Output the [X, Y] coordinate of the center of the cell containing the given text.  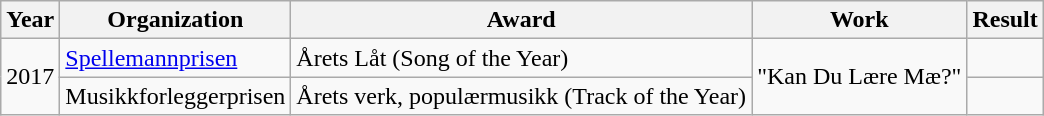
2017 [30, 77]
Spellemannprisen [176, 58]
Organization [176, 20]
Årets verk, populærmusikk (Track of the Year) [522, 96]
Årets Låt (Song of the Year) [522, 58]
Work [860, 20]
Musikkforleggerprisen [176, 96]
Award [522, 20]
Result [1005, 20]
Year [30, 20]
"Kan Du Lære Mæ?" [860, 77]
